Search for the cell housing the specified text and yield its [x, y] center coordinate. 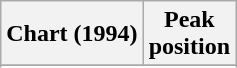
Peak position [189, 34]
Chart (1994) [72, 34]
